Determine the [x, y] coordinate at the center of the cell enclosing the given text.  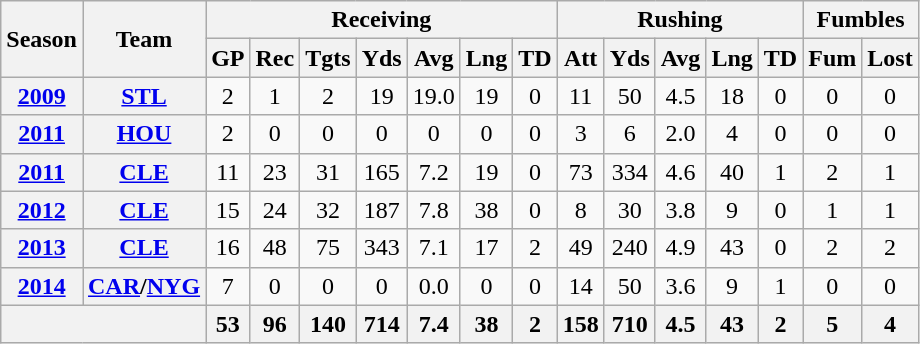
53 [228, 324]
3 [580, 134]
30 [630, 210]
32 [328, 210]
334 [630, 172]
Rushing [680, 20]
Att [580, 58]
75 [328, 248]
14 [580, 286]
710 [630, 324]
187 [382, 210]
7.2 [434, 172]
2009 [42, 96]
HOU [144, 134]
240 [630, 248]
8 [580, 210]
2.0 [680, 134]
5 [832, 324]
7.1 [434, 248]
Receiving [382, 20]
3.8 [680, 210]
7 [228, 286]
2012 [42, 210]
15 [228, 210]
31 [328, 172]
18 [732, 96]
Team [144, 39]
23 [275, 172]
19.0 [434, 96]
714 [382, 324]
STL [144, 96]
Tgts [328, 58]
2014 [42, 286]
CAR/NYG [144, 286]
343 [382, 248]
Fumbles [860, 20]
7.8 [434, 210]
96 [275, 324]
40 [732, 172]
Season [42, 39]
4.9 [680, 248]
165 [382, 172]
3.6 [680, 286]
73 [580, 172]
GP [228, 58]
0.0 [434, 286]
Fum [832, 58]
Lost [890, 58]
17 [486, 248]
7.4 [434, 324]
16 [228, 248]
48 [275, 248]
158 [580, 324]
Rec [275, 58]
49 [580, 248]
140 [328, 324]
6 [630, 134]
2013 [42, 248]
4.6 [680, 172]
24 [275, 210]
